Search for the cell housing the specified text and yield its [x, y] center coordinate. 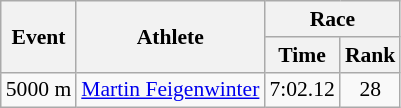
Race [332, 19]
Martin Feigenwinter [170, 90]
Event [38, 36]
28 [370, 90]
7:02.12 [302, 90]
Time [302, 55]
Rank [370, 55]
5000 m [38, 90]
Athlete [170, 36]
